Scan for the cell matching the given text and deliver its (x, y) coordinate at center. 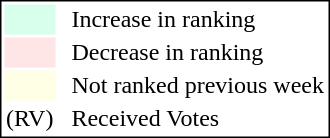
Not ranked previous week (198, 85)
Increase in ranking (198, 19)
Received Votes (198, 119)
Decrease in ranking (198, 53)
(RV) (29, 119)
